Provide the (X, Y) coordinate of the cell's center where the given text is located.  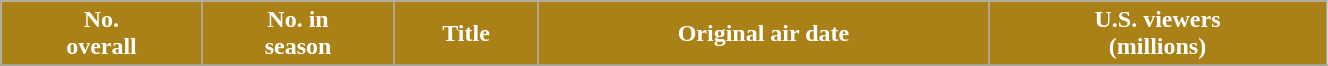
Title (466, 34)
No. overall (102, 34)
U.S. viewers(millions) (1158, 34)
No. in season (298, 34)
Original air date (763, 34)
